For the text-containing cell, return its midpoint in [x, y] coordinate format. 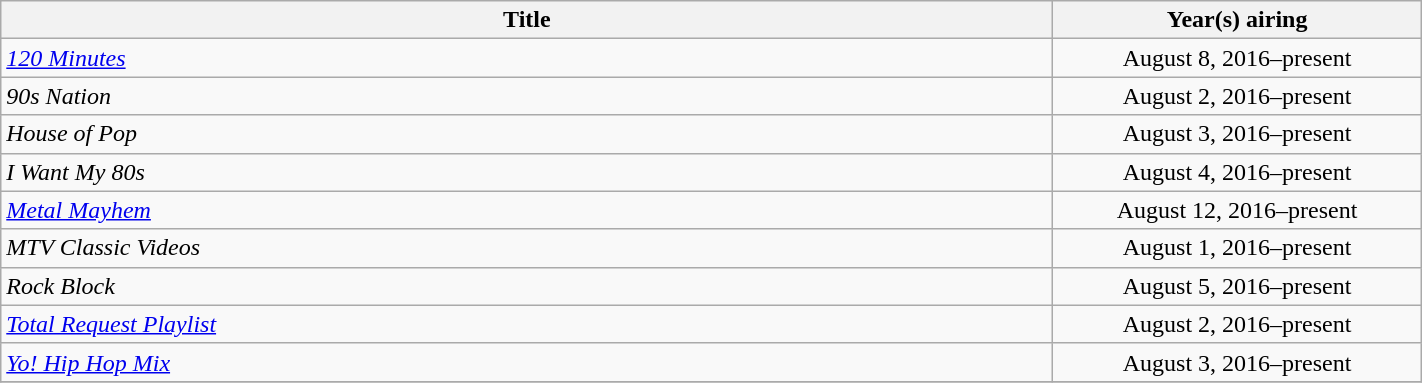
August 1, 2016–present [1237, 248]
MTV Classic Videos [527, 248]
August 12, 2016–present [1237, 210]
August 8, 2016–present [1237, 58]
120 Minutes [527, 58]
Metal Mayhem [527, 210]
I Want My 80s [527, 172]
Year(s) airing [1237, 20]
Yo! Hip Hop Mix [527, 362]
August 5, 2016–present [1237, 286]
House of Pop [527, 134]
August 4, 2016–present [1237, 172]
Total Request Playlist [527, 324]
90s Nation [527, 96]
Title [527, 20]
Rock Block [527, 286]
